Extract the [x, y] coordinate from the center of the cell holding the provided text.  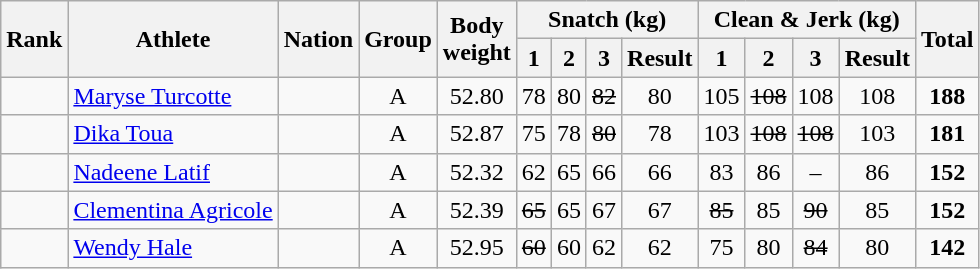
Nadeene Latif [173, 172]
Wendy Hale [173, 248]
84 [816, 248]
Clean & Jerk (kg) [807, 20]
Bodyweight [476, 39]
142 [948, 248]
Dika Toua [173, 134]
Total [948, 39]
181 [948, 134]
52.80 [476, 96]
52.87 [476, 134]
188 [948, 96]
– [816, 172]
90 [816, 210]
Clementina Agricole [173, 210]
Group [398, 39]
Athlete [173, 39]
52.95 [476, 248]
82 [604, 96]
83 [722, 172]
Rank [34, 39]
52.32 [476, 172]
52.39 [476, 210]
Nation [318, 39]
Snatch (kg) [607, 20]
105 [722, 96]
Maryse Turcotte [173, 96]
